Extract the [X, Y] coordinate from the center of the cell holding the provided text.  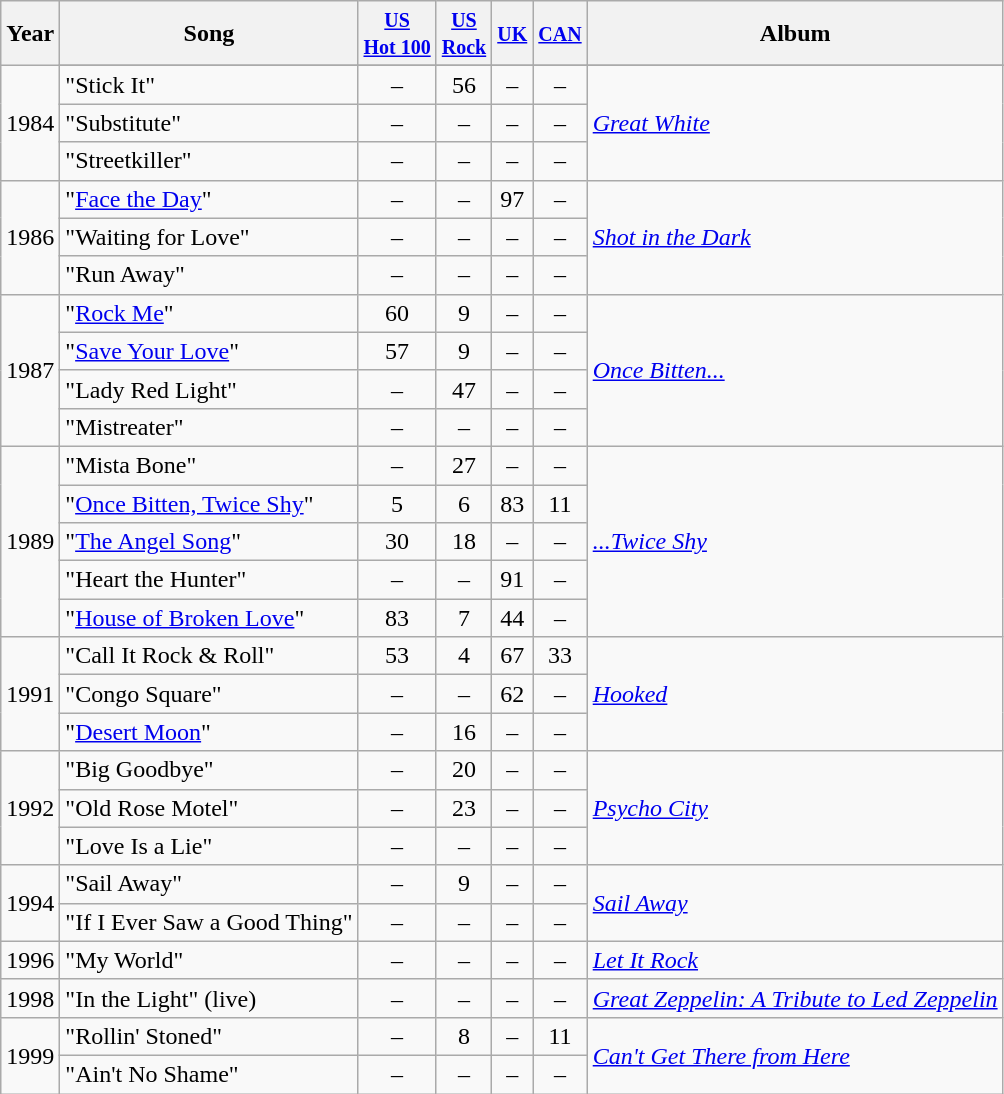
1987 [30, 370]
"Run Away" [209, 275]
"Call It Rock & Roll" [209, 656]
"Once Bitten, Twice Shy" [209, 503]
UK [512, 34]
27 [464, 465]
60 [397, 313]
"Rollin' Stoned" [209, 1036]
1984 [30, 123]
"Lady Red Light" [209, 389]
"Old Rose Motel" [209, 808]
Great White [795, 123]
67 [512, 656]
"If I Ever Saw a Good Thing" [209, 922]
Sail Away [795, 903]
"Mista Bone" [209, 465]
Hooked [795, 694]
Can't Get There from Here [795, 1055]
6 [464, 503]
91 [512, 580]
57 [397, 351]
Shot in the Dark [795, 237]
4 [464, 656]
"Waiting for Love" [209, 237]
"Substitute" [209, 123]
Year [30, 34]
...Twice Shy [795, 541]
"The Angel Song" [209, 542]
1992 [30, 808]
USRock [464, 34]
18 [464, 542]
33 [560, 656]
8 [464, 1036]
CAN [560, 34]
"Ain't No Shame" [209, 1074]
"In the Light" (live) [209, 998]
"Heart the Hunter" [209, 580]
56 [464, 85]
"Rock Me" [209, 313]
"Desert Moon" [209, 732]
Once Bitten... [795, 370]
"Mistreater" [209, 427]
30 [397, 542]
1996 [30, 960]
"Sail Away" [209, 884]
7 [464, 618]
Let It Rock [795, 960]
1999 [30, 1055]
53 [397, 656]
5 [397, 503]
Psycho City [795, 808]
44 [512, 618]
Album [795, 34]
"Face the Day" [209, 199]
"Streetkiller" [209, 161]
1991 [30, 694]
1989 [30, 541]
"Big Goodbye" [209, 770]
"Save Your Love" [209, 351]
USHot 100 [397, 34]
47 [464, 389]
20 [464, 770]
"Stick It" [209, 85]
Great Zeppelin: A Tribute to Led Zeppelin [795, 998]
"Congo Square" [209, 694]
62 [512, 694]
Song [209, 34]
"Love Is a Lie" [209, 846]
23 [464, 808]
1998 [30, 998]
1994 [30, 903]
16 [464, 732]
"My World" [209, 960]
1986 [30, 237]
97 [512, 199]
"House of Broken Love" [209, 618]
